For the text-containing cell, return its midpoint in [x, y] coordinate format. 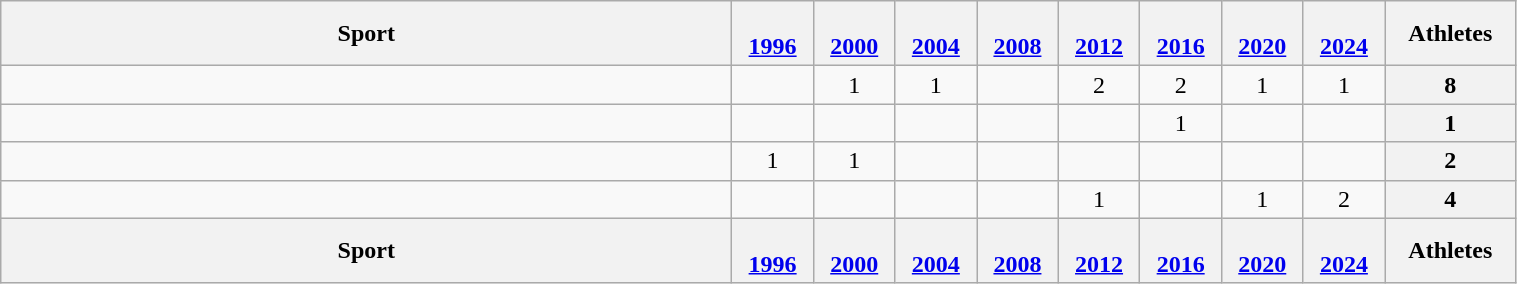
8 [1450, 85]
4 [1450, 199]
